From the cell containing the given text, extract its center point as [x, y] coordinate. 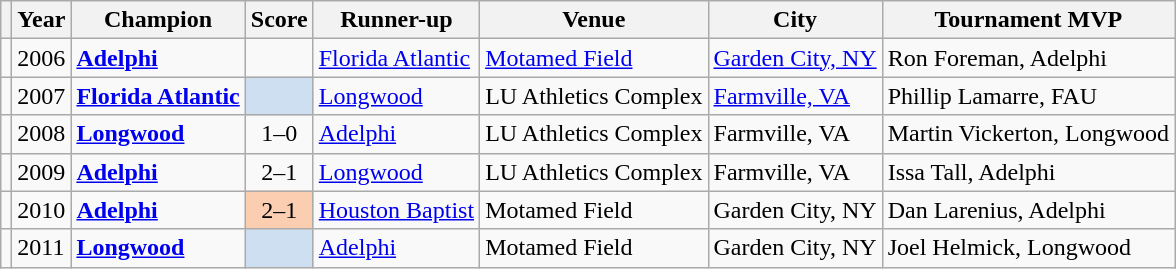
Ron Foreman, Adelphi [1028, 58]
Score [279, 20]
Tournament MVP [1028, 20]
Dan Larenius, Adelphi [1028, 210]
Runner-up [396, 20]
2011 [42, 248]
Champion [158, 20]
2006 [42, 58]
1–0 [279, 134]
Year [42, 20]
Issa Tall, Adelphi [1028, 172]
Phillip Lamarre, FAU [1028, 96]
City [795, 20]
2010 [42, 210]
Venue [594, 20]
Houston Baptist [396, 210]
2007 [42, 96]
Joel Helmick, Longwood [1028, 248]
Martin Vickerton, Longwood [1028, 134]
2009 [42, 172]
2008 [42, 134]
